Capture the cell that displays the provided text and extract its [X, Y] central coordinate. 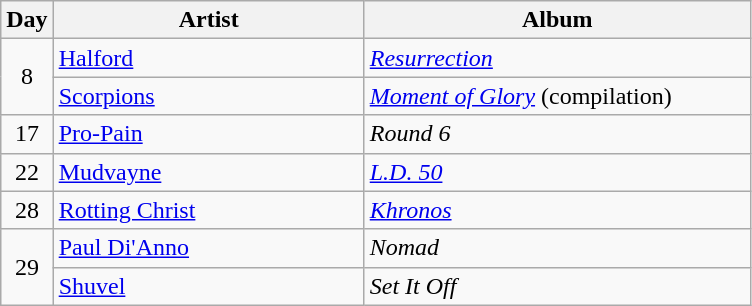
Nomad [557, 248]
22 [27, 172]
Khronos [557, 210]
Moment of Glory (compilation) [557, 96]
Paul Di'Anno [208, 248]
Round 6 [557, 134]
Halford [208, 58]
17 [27, 134]
28 [27, 210]
Day [27, 20]
Artist [208, 20]
Shuvel [208, 286]
Scorpions [208, 96]
Album [557, 20]
Resurrection [557, 58]
Mudvayne [208, 172]
29 [27, 267]
Set It Off [557, 286]
Rotting Christ [208, 210]
L.D. 50 [557, 172]
8 [27, 77]
Pro-Pain [208, 134]
